Extract the [X, Y] coordinate from the center of the cell holding the provided text.  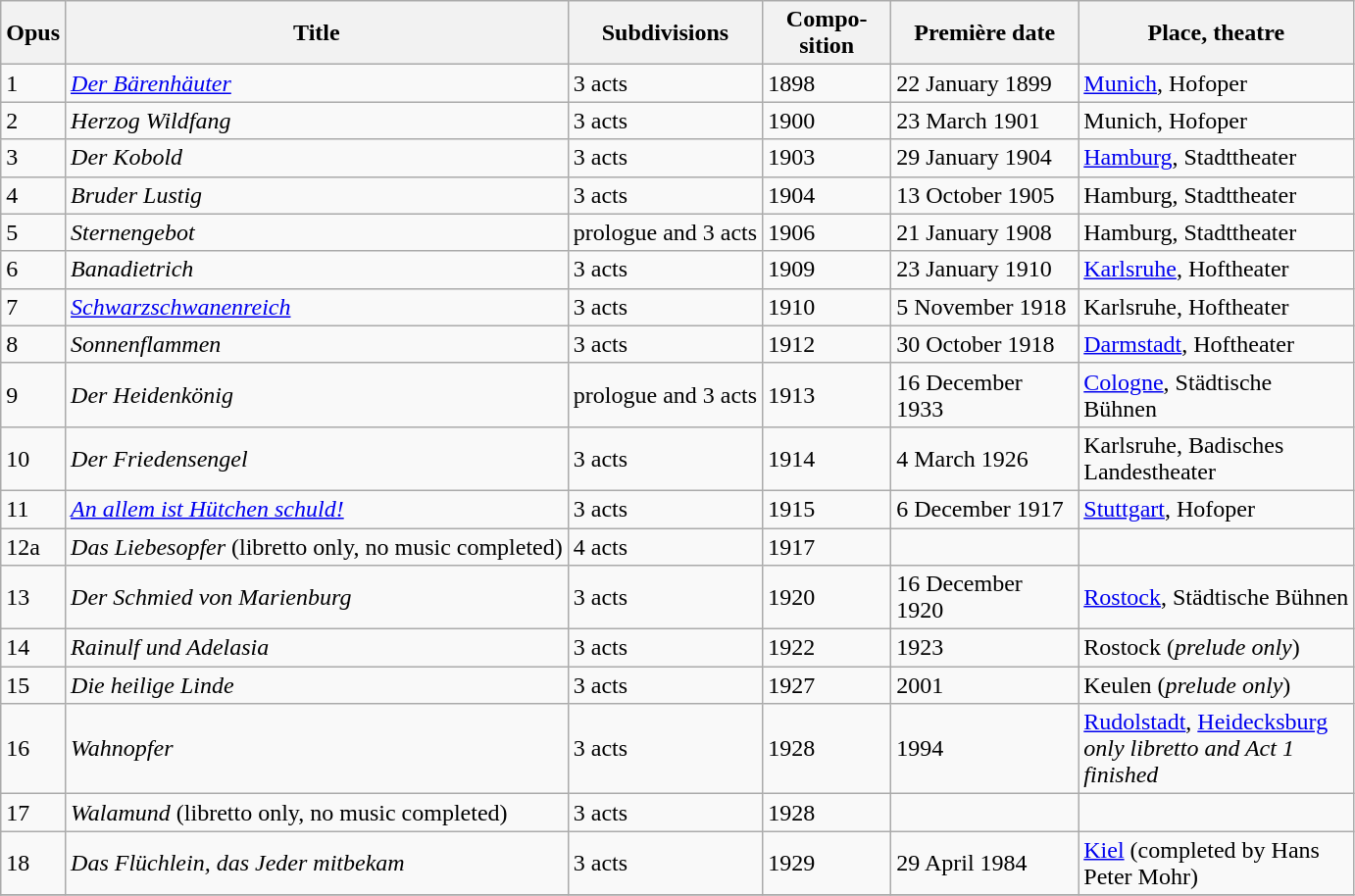
1900 [828, 121]
Schwarzschwanenreich [318, 307]
Die heilige Linde [318, 685]
1922 [828, 648]
Der Kobold [318, 158]
9 [33, 394]
Banadietrich [318, 270]
1913 [828, 394]
8 [33, 344]
4 [33, 195]
Sonnenflammen [318, 344]
1914 [828, 459]
23 March 1901 [984, 121]
Rudolstadt, Heidecksburg only libretto and Act 1 finished [1216, 749]
11 [33, 509]
Cologne, Städtische Bühnen [1216, 394]
13 October 1905 [984, 195]
Der Heidenkönig [318, 394]
Wahnopfer [318, 749]
23 January 1910 [984, 270]
21 January 1908 [984, 232]
Der Bärenhäuter [318, 83]
5 November 1918 [984, 307]
3 [33, 158]
17 [33, 813]
22 January 1899 [984, 83]
An allem ist Hütchen schuld! [318, 509]
Place, theatre [1216, 33]
14 [33, 648]
1 [33, 83]
Première date [984, 33]
Sub­divisions [665, 33]
18 [33, 863]
Karlsruhe, Badisches Landestheater [1216, 459]
Rostock (prelude only) [1216, 648]
15 [33, 685]
Walamund (libretto only, no music completed) [318, 813]
Herzog Wildfang [318, 121]
1910 [828, 307]
29 January 1904 [984, 158]
1923 [984, 648]
1909 [828, 270]
30 October 1918 [984, 344]
2001 [984, 685]
6 [33, 270]
1904 [828, 195]
4 acts [665, 546]
1929 [828, 863]
5 [33, 232]
Der Friedensengel [318, 459]
7 [33, 307]
Das Liebesopfer (libretto only, no music completed) [318, 546]
1903 [828, 158]
16 [33, 749]
29 April 1984 [984, 863]
1906 [828, 232]
Das Flüchlein, das Jeder mitbekam [318, 863]
Darmstadt, Hoftheater [1216, 344]
Compo-sition [828, 33]
16 December 1933 [984, 394]
16 December 1920 [984, 598]
Title [318, 33]
Bruder Lustig [318, 195]
1917 [828, 546]
13 [33, 598]
Stuttgart, Hofoper [1216, 509]
Opus [33, 33]
12a [33, 546]
Kiel (completed by Hans Peter Mohr) [1216, 863]
1912 [828, 344]
1898 [828, 83]
1994 [984, 749]
2 [33, 121]
6 December 1917 [984, 509]
Rainulf und Adelasia [318, 648]
Sternengebot [318, 232]
10 [33, 459]
4 March 1926 [984, 459]
1927 [828, 685]
Der Schmied von Marienburg [318, 598]
Keulen (prelude only) [1216, 685]
1920 [828, 598]
1915 [828, 509]
Rostock, Städtische Bühnen [1216, 598]
